Return (X, Y) of the center of cell containing provided text 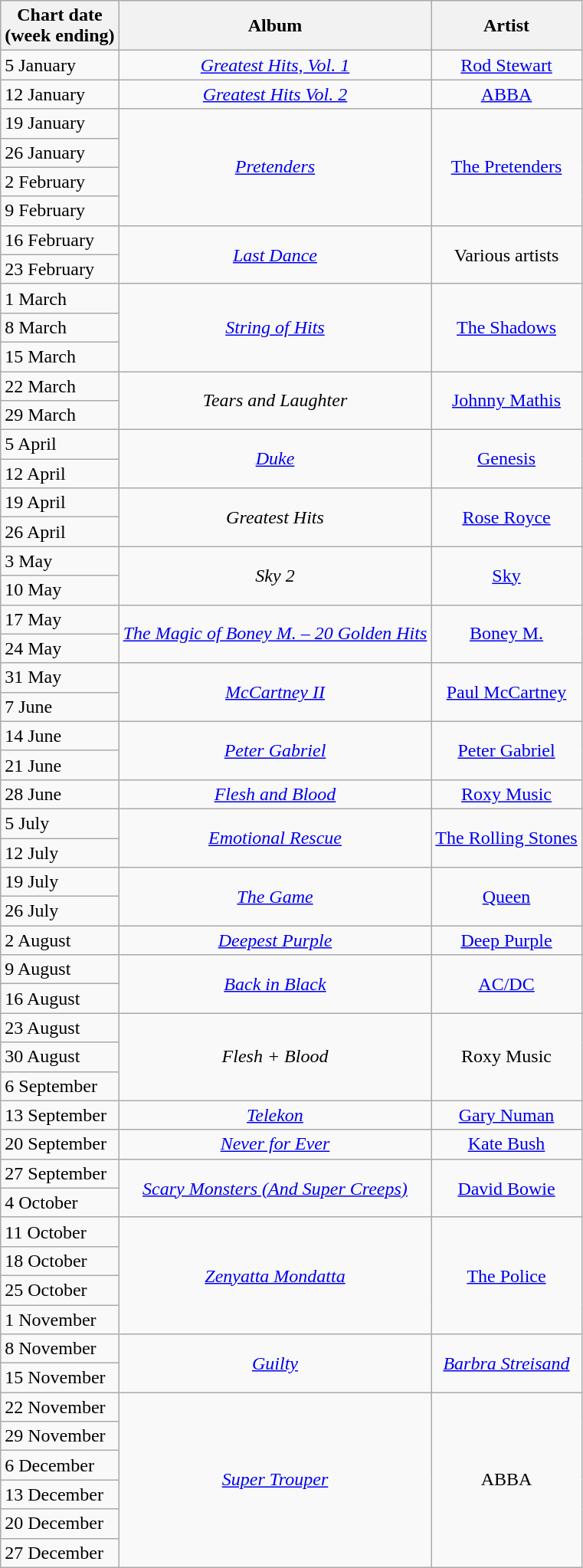
26 July (60, 911)
10 May (60, 590)
Sky 2 (275, 576)
29 March (60, 415)
3 May (60, 561)
Album (275, 26)
14 June (60, 736)
8 November (60, 1349)
5 July (60, 823)
13 December (60, 1494)
8 March (60, 327)
Guilty (275, 1363)
25 October (60, 1290)
7 June (60, 707)
5 April (60, 444)
15 March (60, 356)
19 April (60, 503)
Rose Royce (506, 517)
Deepest Purple (275, 940)
Kate Bush (506, 1144)
27 September (60, 1173)
22 November (60, 1407)
Back in Black (275, 984)
27 December (60, 1553)
Tears and Laughter (275, 400)
19 January (60, 123)
Greatest Hits (275, 517)
Pretenders (275, 167)
Flesh + Blood (275, 1057)
The Shadows (506, 327)
1 November (60, 1319)
Zenyatta Mondatta (275, 1275)
Flesh and Blood (275, 794)
Never for Ever (275, 1144)
6 September (60, 1086)
20 December (60, 1524)
12 April (60, 474)
23 August (60, 1028)
Johnny Mathis (506, 400)
12 January (60, 94)
Gary Numan (506, 1115)
AC/DC (506, 984)
17 May (60, 619)
Greatest Hits, Vol. 1 (275, 65)
Deep Purple (506, 940)
29 November (60, 1436)
Genesis (506, 459)
David Bowie (506, 1188)
26 April (60, 532)
The Pretenders (506, 167)
Queen (506, 897)
Barbra Streisand (506, 1363)
Telekon (275, 1115)
Scary Monsters (And Super Creeps) (275, 1188)
The Police (506, 1275)
Super Trouper (275, 1480)
16 February (60, 240)
The Game (275, 897)
16 August (60, 999)
Greatest Hits Vol. 2 (275, 94)
21 June (60, 765)
23 February (60, 269)
Sky (506, 576)
24 May (60, 648)
15 November (60, 1378)
Rod Stewart (506, 65)
Last Dance (275, 254)
Artist (506, 26)
4 October (60, 1202)
The Rolling Stones (506, 838)
18 October (60, 1261)
19 July (60, 882)
31 May (60, 677)
5 January (60, 65)
Emotional Rescue (275, 838)
1 March (60, 298)
Boney M. (506, 634)
The Magic of Boney M. – 20 Golden Hits (275, 634)
2 February (60, 182)
Paul McCartney (506, 692)
9 August (60, 969)
28 June (60, 794)
6 December (60, 1465)
String of Hits (275, 327)
26 January (60, 153)
McCartney II (275, 692)
Chart date(week ending) (60, 26)
20 September (60, 1144)
11 October (60, 1232)
30 August (60, 1057)
Various artists (506, 254)
Duke (275, 459)
9 February (60, 211)
2 August (60, 940)
22 March (60, 385)
12 July (60, 853)
13 September (60, 1115)
